Return [X, Y] of the center of cell containing provided text 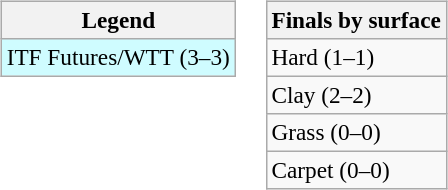
Grass (0–0) [356, 133]
ITF Futures/WTT (3–3) [118, 57]
Legend [118, 20]
Clay (2–2) [356, 95]
Finals by surface [356, 20]
Carpet (0–0) [356, 171]
Hard (1–1) [356, 57]
